Determine the [X, Y] coordinate at the center of the cell enclosing the given text.  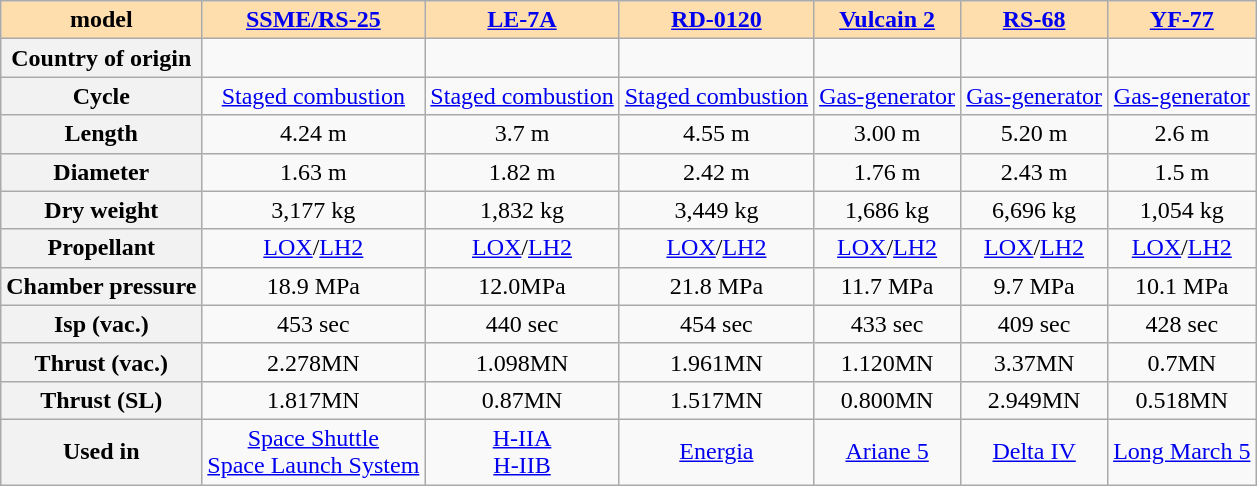
1,054 kg [1182, 210]
model [102, 20]
Chamber pressure [102, 286]
Energia [716, 452]
Dry weight [102, 210]
409 sec [1034, 324]
1,832 kg [522, 210]
1.63 m [314, 172]
0.800MN [888, 400]
H-IIAH-IIB [522, 452]
21.8 MPa [716, 286]
440 sec [522, 324]
428 sec [1182, 324]
Vulcain 2 [888, 20]
433 sec [888, 324]
Space ShuttleSpace Launch System [314, 452]
2.42 m [716, 172]
Thrust (SL) [102, 400]
6,696 kg [1034, 210]
453 sec [314, 324]
3.00 m [888, 134]
RS-68 [1034, 20]
4.55 m [716, 134]
Ariane 5 [888, 452]
1.517MN [716, 400]
1.961MN [716, 362]
Delta IV [1034, 452]
3.7 m [522, 134]
3,449 kg [716, 210]
RD-0120 [716, 20]
10.1 MPa [1182, 286]
4.24 m [314, 134]
2.278MN [314, 362]
9.7 MPa [1034, 286]
YF-77 [1182, 20]
Diameter [102, 172]
Thrust (vac.) [102, 362]
SSME/RS-25 [314, 20]
2.6 m [1182, 134]
0.87MN [522, 400]
3.37MN [1034, 362]
1.76 m [888, 172]
12.0MPa [522, 286]
Propellant [102, 248]
11.7 MPa [888, 286]
1.817MN [314, 400]
Isp (vac.) [102, 324]
LE-7A [522, 20]
Used in [102, 452]
2.43 m [1034, 172]
1.120MN [888, 362]
0.7MN [1182, 362]
18.9 MPa [314, 286]
1.5 m [1182, 172]
3,177 kg [314, 210]
Cycle [102, 96]
Long March 5 [1182, 452]
0.518MN [1182, 400]
5.20 m [1034, 134]
1.098MN [522, 362]
Length [102, 134]
2.949MN [1034, 400]
1,686 kg [888, 210]
454 sec [716, 324]
1.82 m [522, 172]
Country of origin [102, 58]
